Provide the (x, y) coordinate of the cell's center where the given text is located.  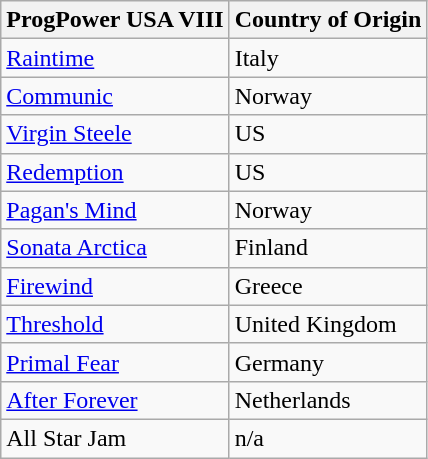
Greece (328, 286)
Communic (115, 96)
After Forever (115, 400)
Raintime (115, 58)
All Star Jam (115, 438)
Sonata Arctica (115, 248)
Netherlands (328, 400)
Italy (328, 58)
Firewind (115, 286)
Threshold (115, 324)
Redemption (115, 172)
Finland (328, 248)
United Kingdom (328, 324)
Pagan's Mind (115, 210)
Virgin Steele (115, 134)
Germany (328, 362)
ProgPower USA VIII (115, 20)
n/a (328, 438)
Primal Fear (115, 362)
Country of Origin (328, 20)
